Scan for the cell matching the given text and deliver its [X, Y] coordinate at center. 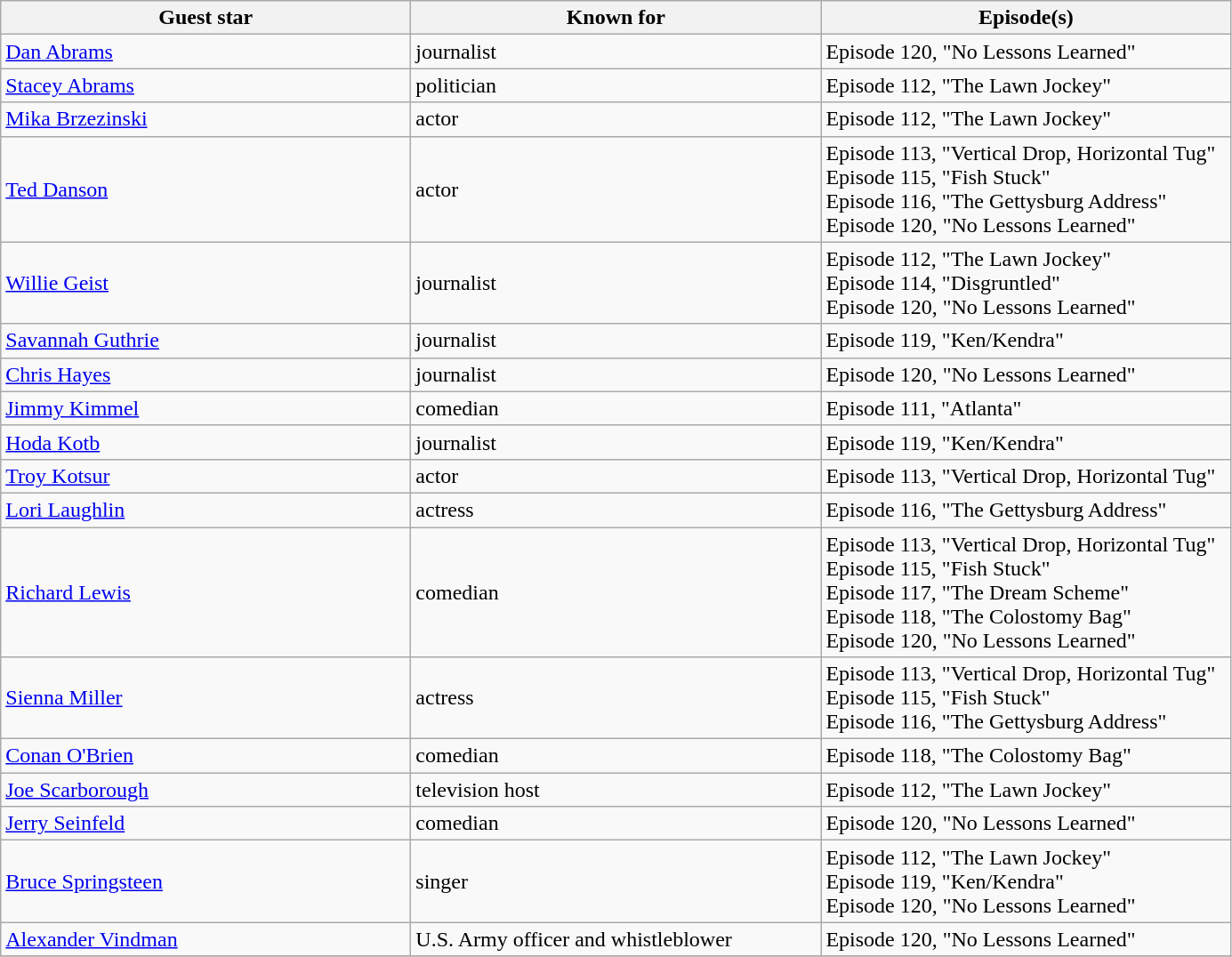
Mika Brzezinski [206, 119]
Jimmy Kimmel [206, 408]
U.S. Army officer and whistleblower [616, 939]
singer [616, 881]
Savannah Guthrie [206, 341]
Willie Geist [206, 283]
Episode 113, "Vertical Drop, Horizontal Tug" [1027, 476]
Stacey Abrams [206, 85]
Episode 112, "The Lawn Jockey"Episode 119, "Ken/Kendra"Episode 120, "No Lessons Learned" [1027, 881]
Episode 113, "Vertical Drop, Horizontal Tug"Episode 115, "Fish Stuck"Episode 116, "The Gettysburg Address" [1027, 698]
Lori Laughlin [206, 510]
Ted Danson [206, 189]
Conan O'Brien [206, 756]
Jerry Seinfeld [206, 824]
television host [616, 790]
Sienna Miller [206, 698]
Episode 118, "The Colostomy Bag" [1027, 756]
Joe Scarborough [206, 790]
Episode 111, "Atlanta" [1027, 408]
Dan Abrams [206, 52]
Episode 113, "Vertical Drop, Horizontal Tug"Episode 115, "Fish Stuck"Episode 116, "The Gettysburg Address"Episode 120, "No Lessons Learned" [1027, 189]
Episode 112, "The Lawn Jockey"Episode 114, "Disgruntled"Episode 120, "No Lessons Learned" [1027, 283]
politician [616, 85]
Hoda Kotb [206, 442]
Richard Lewis [206, 591]
Bruce Springsteen [206, 881]
Troy Kotsur [206, 476]
Known for [616, 18]
Episode(s) [1027, 18]
Chris Hayes [206, 374]
Alexander Vindman [206, 939]
Episode 116, "The Gettysburg Address" [1027, 510]
Guest star [206, 18]
